Pinpoint the cell where the given text exists, returning its [X, Y] midpoint coordinate. 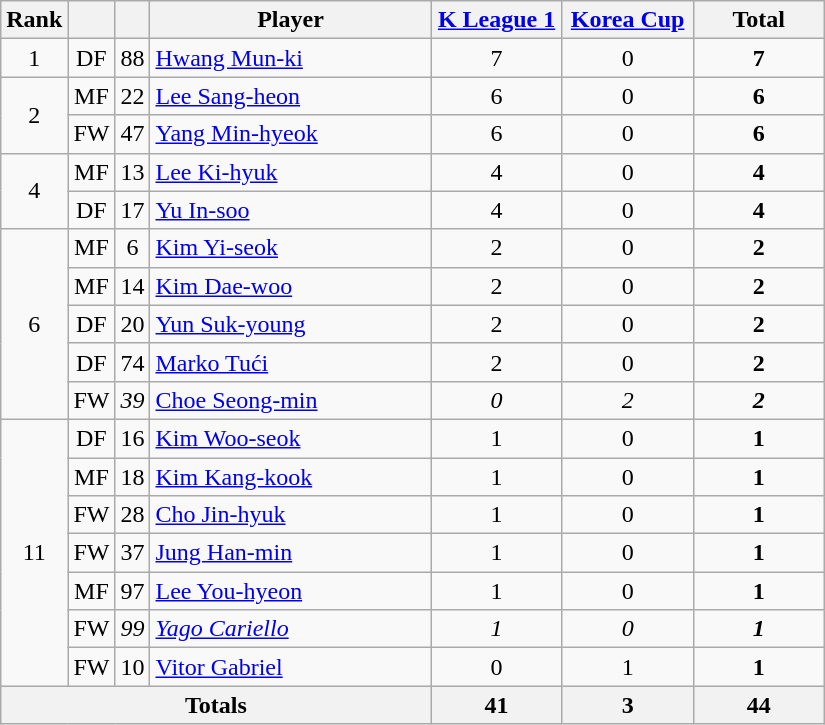
37 [132, 553]
41 [496, 705]
17 [132, 210]
39 [132, 400]
Lee Ki-hyuk [290, 172]
20 [132, 324]
Kim Kang-kook [290, 477]
Player [290, 20]
Vitor Gabriel [290, 667]
88 [132, 58]
Total [758, 20]
47 [132, 134]
Kim Yi-seok [290, 248]
16 [132, 438]
Hwang Mun-ki [290, 58]
11 [34, 552]
Yago Cariello [290, 629]
14 [132, 286]
Yu In-soo [290, 210]
Korea Cup [628, 20]
Choe Seong-min [290, 400]
Cho Jin-hyuk [290, 515]
97 [132, 591]
13 [132, 172]
44 [758, 705]
Yun Suk-young [290, 324]
3 [628, 705]
18 [132, 477]
Rank [34, 20]
99 [132, 629]
Totals [216, 705]
28 [132, 515]
74 [132, 362]
Marko Tući [290, 362]
K League 1 [496, 20]
22 [132, 96]
Yang Min-hyeok [290, 134]
Kim Woo-seok [290, 438]
Kim Dae-woo [290, 286]
Lee Sang-heon [290, 96]
10 [132, 667]
Jung Han-min [290, 553]
Lee You-hyeon [290, 591]
